Scan for the cell matching the given text and deliver its (x, y) coordinate at center. 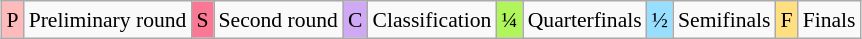
Semifinals (724, 20)
S (202, 20)
Second round (278, 20)
Preliminary round (108, 20)
P (12, 20)
½ (660, 20)
F (786, 20)
Quarterfinals (585, 20)
C (356, 20)
Classification (432, 20)
Finals (830, 20)
¼ (509, 20)
